Search for the cell housing the specified text and yield its (x, y) center coordinate. 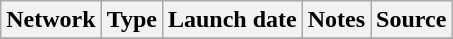
Source (412, 20)
Network (51, 20)
Type (132, 20)
Notes (336, 20)
Launch date (232, 20)
